Output the [x, y] coordinate of the center of the cell containing the given text.  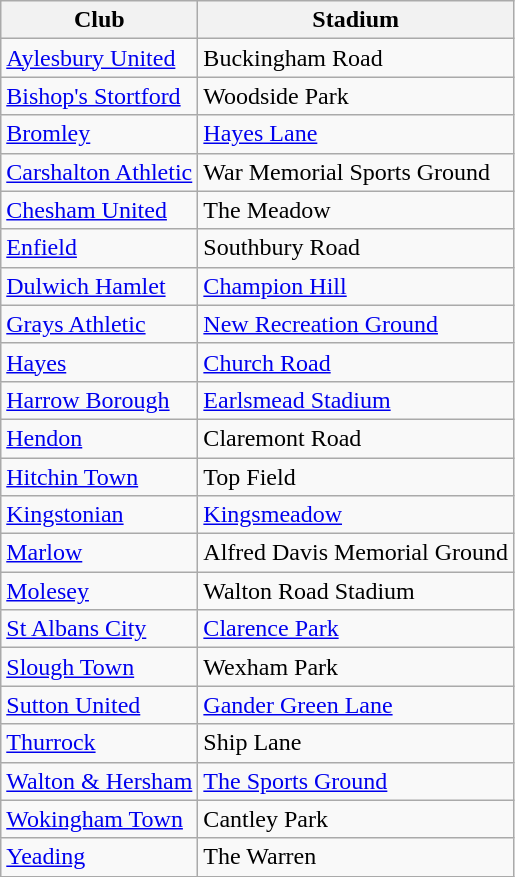
New Recreation Ground [356, 324]
Hayes [100, 362]
Wexham Park [356, 667]
Slough Town [100, 667]
Kingsmeadow [356, 515]
Enfield [100, 248]
Hitchin Town [100, 477]
Dulwich Hamlet [100, 286]
Bromley [100, 134]
Molesey [100, 591]
War Memorial Sports Ground [356, 172]
Alfred Davis Memorial Ground [356, 553]
Claremont Road [356, 438]
Sutton United [100, 705]
Hayes Lane [356, 134]
Harrow Borough [100, 400]
Wokingham Town [100, 819]
Marlow [100, 553]
St Albans City [100, 629]
Clarence Park [356, 629]
Ship Lane [356, 743]
Yeading [100, 857]
Champion Hill [356, 286]
Kingstonian [100, 515]
Aylesbury United [100, 58]
Bishop's Stortford [100, 96]
Woodside Park [356, 96]
Southbury Road [356, 248]
Thurrock [100, 743]
Hendon [100, 438]
Top Field [356, 477]
The Sports Ground [356, 781]
Gander Green Lane [356, 705]
Cantley Park [356, 819]
Buckingham Road [356, 58]
Earlsmead Stadium [356, 400]
Church Road [356, 362]
Club [100, 20]
Chesham United [100, 210]
The Warren [356, 857]
Grays Athletic [100, 324]
Stadium [356, 20]
Walton & Hersham [100, 781]
The Meadow [356, 210]
Walton Road Stadium [356, 591]
Carshalton Athletic [100, 172]
